Extract the [x, y] coordinate from the center of the cell holding the provided text.  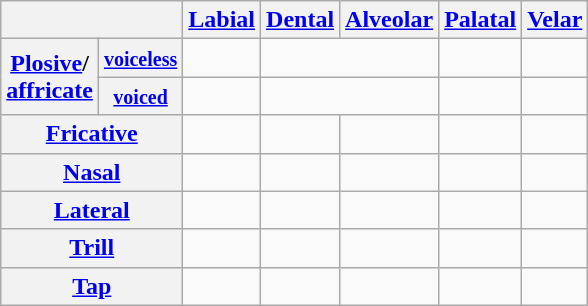
Alveolar [390, 20]
Velar [555, 20]
Labial [222, 20]
Plosive/affricate [50, 77]
Lateral [92, 210]
Dental [300, 20]
Fricative [92, 134]
Palatal [480, 20]
voiced [140, 96]
Trill [92, 248]
Tap [92, 286]
Nasal [92, 172]
voiceless [140, 58]
